For the text-containing cell, return its midpoint in (X, Y) coordinate format. 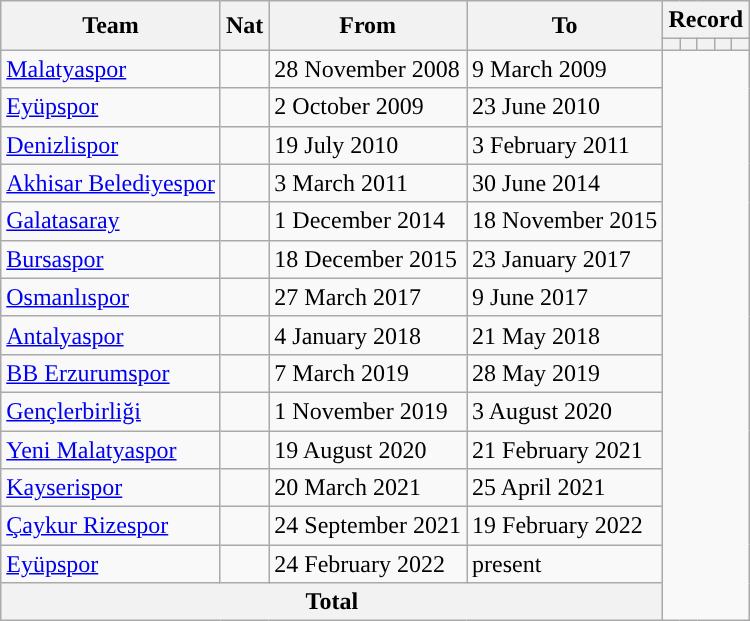
From (368, 26)
25 April 2021 (565, 488)
20 March 2021 (368, 488)
1 December 2014 (368, 221)
24 February 2022 (368, 564)
18 December 2015 (368, 259)
Bursaspor (111, 259)
Denizlispor (111, 145)
19 August 2020 (368, 449)
19 February 2022 (565, 526)
BB Erzurumspor (111, 373)
28 November 2008 (368, 69)
Kayserispor (111, 488)
Nat (244, 26)
24 September 2021 (368, 526)
Total (332, 602)
3 August 2020 (565, 411)
27 March 2017 (368, 297)
19 July 2010 (368, 145)
Osmanlıspor (111, 297)
18 November 2015 (565, 221)
21 May 2018 (565, 335)
7 March 2019 (368, 373)
Galatasaray (111, 221)
9 June 2017 (565, 297)
3 March 2011 (368, 183)
3 February 2011 (565, 145)
21 February 2021 (565, 449)
9 March 2009 (565, 69)
30 June 2014 (565, 183)
Çaykur Rizespor (111, 526)
Gençlerbirliği (111, 411)
present (565, 564)
2 October 2009 (368, 107)
Akhisar Belediyespor (111, 183)
Team (111, 26)
Antalyaspor (111, 335)
Malatyaspor (111, 69)
23 June 2010 (565, 107)
28 May 2019 (565, 373)
Yeni Malatyaspor (111, 449)
To (565, 26)
1 November 2019 (368, 411)
23 January 2017 (565, 259)
Record (706, 20)
4 January 2018 (368, 335)
